Output the [X, Y] coordinate of the center of the cell containing the given text.  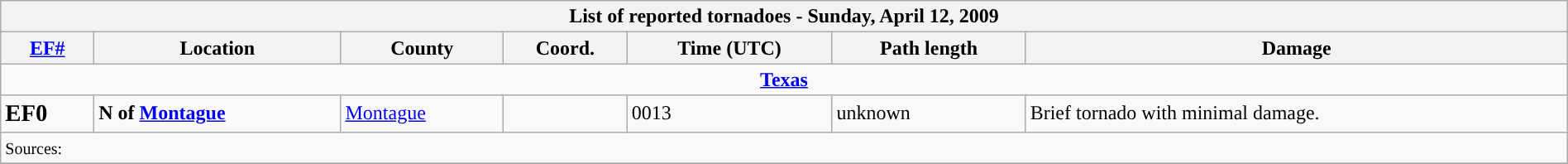
0013 [729, 113]
Location [218, 48]
List of reported tornadoes - Sunday, April 12, 2009 [784, 17]
N of Montague [218, 113]
Texas [784, 80]
Montague [422, 113]
Brief tornado with minimal damage. [1297, 113]
Damage [1297, 48]
Time (UTC) [729, 48]
Sources: [784, 147]
Coord. [566, 48]
EF# [48, 48]
EF0 [48, 113]
Path length [929, 48]
County [422, 48]
unknown [929, 113]
